Return the (x, y) coordinate for the center point of the cell that contains the specified text.  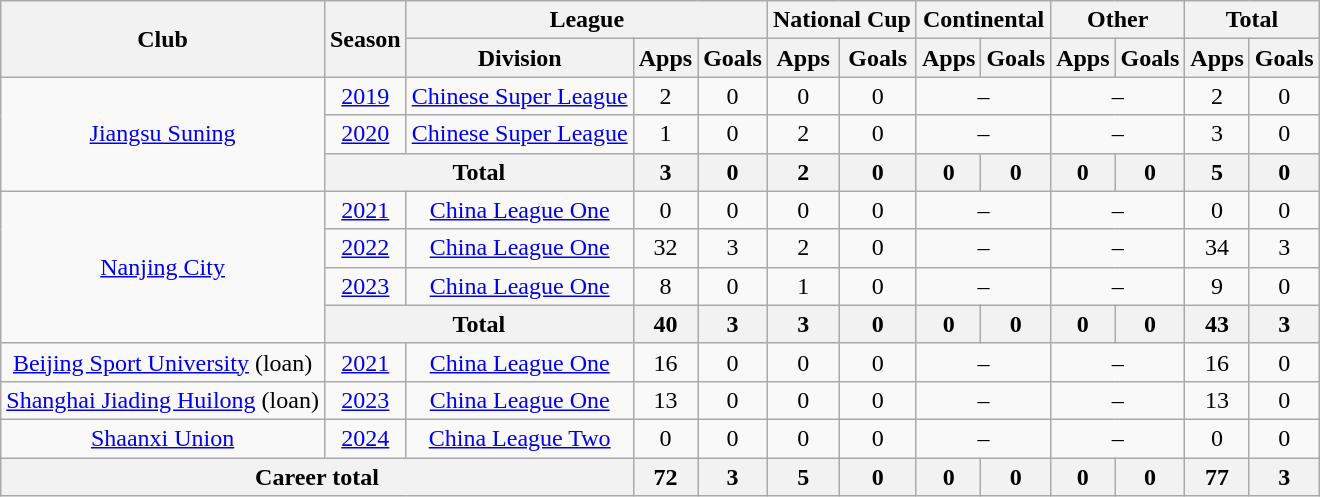
Continental (983, 20)
77 (1217, 477)
2024 (365, 438)
Division (520, 58)
Jiangsu Suning (163, 134)
8 (665, 286)
Other (1118, 20)
34 (1217, 248)
Shaanxi Union (163, 438)
Nanjing City (163, 267)
43 (1217, 324)
China League Two (520, 438)
9 (1217, 286)
32 (665, 248)
2022 (365, 248)
National Cup (842, 20)
Club (163, 39)
72 (665, 477)
Shanghai Jiading Huilong (loan) (163, 400)
Season (365, 39)
Career total (317, 477)
League (586, 20)
40 (665, 324)
2020 (365, 134)
2019 (365, 96)
Beijing Sport University (loan) (163, 362)
